Capture the cell that displays the provided text and extract its [x, y] central coordinate. 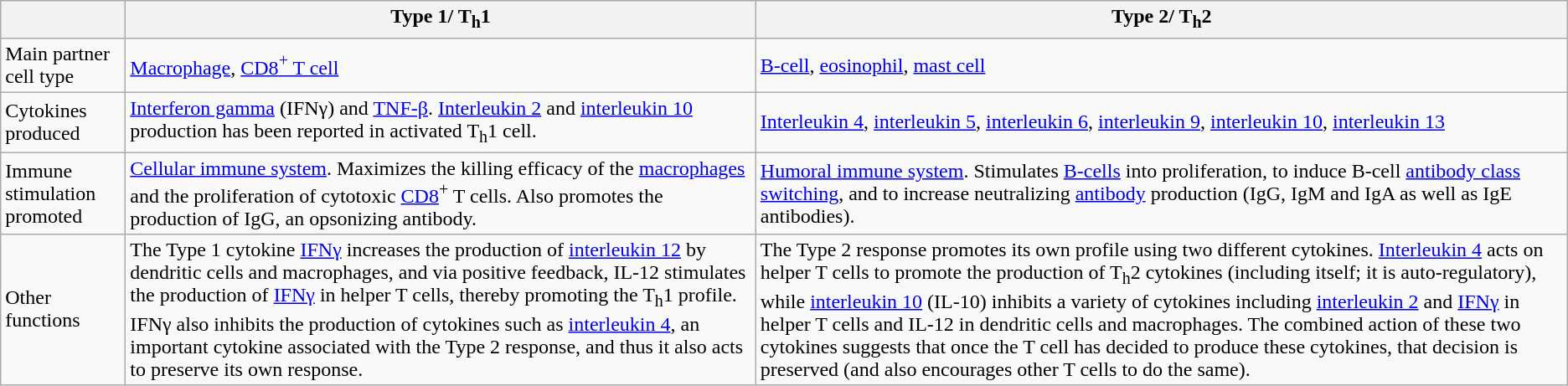
Macrophage, CD8+ T cell [441, 65]
Interleukin 4, interleukin 5, interleukin 6, interleukin 9, interleukin 10, interleukin 13 [1161, 122]
Type 2/ Th2 [1161, 19]
B-cell, eosinophil, mast cell [1161, 65]
Other functions [64, 310]
Cytokines produced [64, 122]
Interferon gamma (IFNγ) and TNF-β. Interleukin 2 and interleukin 10 production has been reported in activated Th1 cell. [441, 122]
Immune stimulation promoted [64, 194]
Type 1/ Th1 [441, 19]
Main partner cell type [64, 65]
